From the cell containing the given text, extract its center point as [x, y] coordinate. 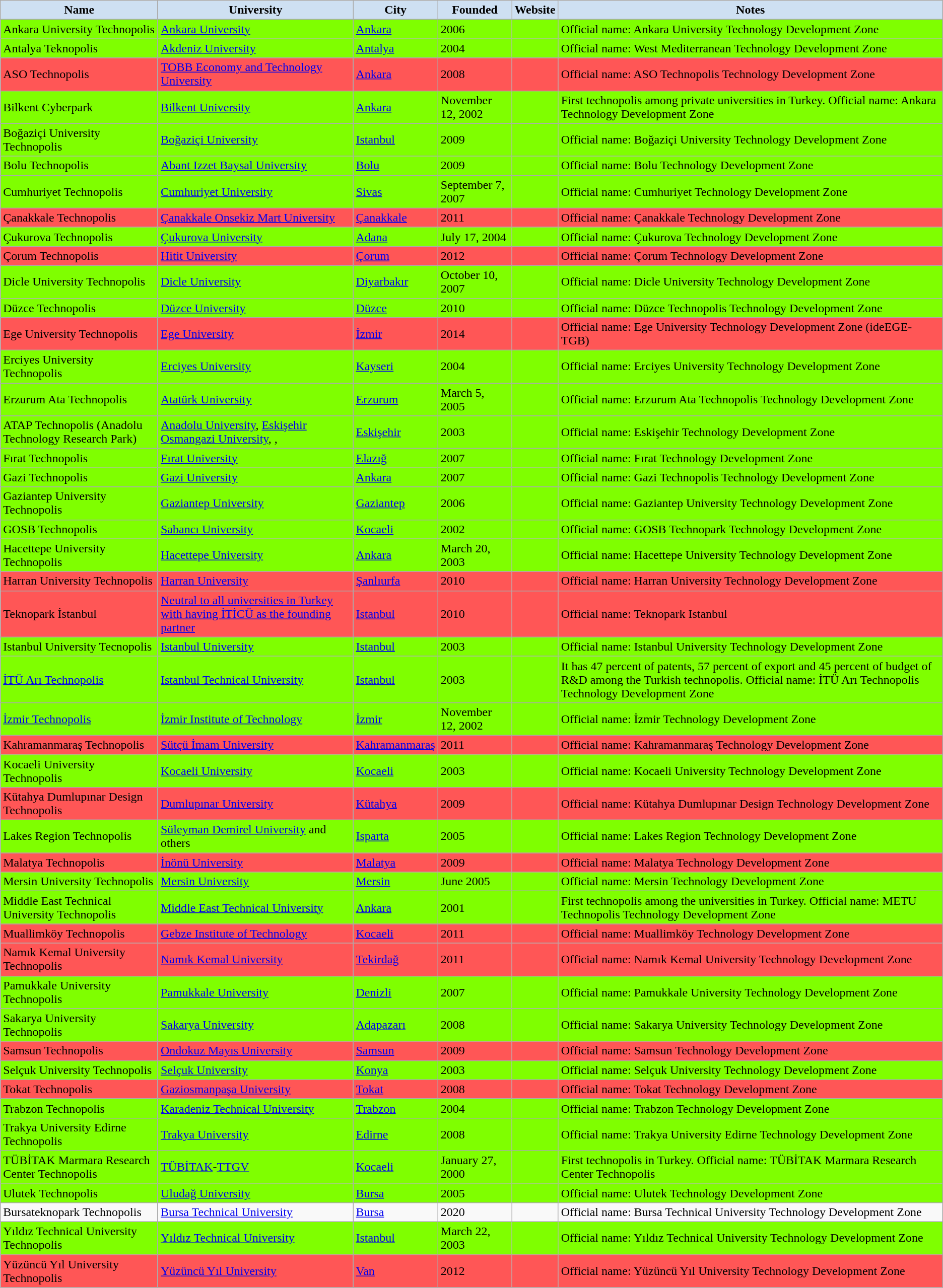
Official name: Ege University Technology Development Zone (ideEGE-TGB) [751, 334]
Notes [751, 10]
First technopolis among the universities in Turkey. Official name: METU Technopolis Technology Development Zone [751, 907]
Çanakkale Onsekiz Mart University [255, 218]
TOBB Economy and Technology University [255, 75]
Ege University Technopolis [80, 334]
Official name: Malatya Technology Development Zone [751, 863]
Official name: Mersin Technology Development Zone [751, 882]
Middle East Technical University [255, 907]
Official name: Erzurum Ata Technopolis Technology Development Zone [751, 400]
Official name: Çukurova Technology Development Zone [751, 237]
Bolu [395, 166]
Sakarya University [255, 1025]
Sabancı University [255, 529]
Bolu Technopolis [80, 166]
Gaziosmanpaşa University [255, 1089]
Çanakkale [395, 218]
Fırat University [255, 458]
June 2005 [475, 882]
İzmir Institute of Technology [255, 719]
Erzurum [395, 400]
Malatya Technopolis [80, 863]
Official name: Gaziantep University Technology Development Zone [751, 504]
Official name: Bursa Technical University Technology Development Zone [751, 1212]
January 27, 2000 [475, 1167]
GOSB Technopolis [80, 529]
Erciyes University Technopolis [80, 367]
Official name: Cumhuriyet Technology Development Zone [751, 191]
Gazi Technopolis [80, 477]
Cumhuriyet University [255, 191]
Official name: Boğaziçi University Technology Development Zone [751, 140]
Tokat [395, 1089]
Official name: Eskişehir Technology Development Zone [751, 432]
Official name: West Mediterranean Technology Development Zone [751, 48]
Official name: Muallimköy Technology Development Zone [751, 934]
Ankara University [255, 29]
Bilkent Cyberpark [80, 107]
Düzce University [255, 308]
Eskişehir [395, 432]
Samsun Technopolis [80, 1051]
Official name: Düzce Technopolis Technology Development Zone [751, 308]
Neutral to all universities in Turkey with having İTİCÜ as the founding partner [255, 614]
Ondokuz Mayıs University [255, 1051]
March 22, 2003 [475, 1239]
Ege University [255, 334]
Name [80, 10]
Official name: Namık Kemal University Technology Development Zone [751, 960]
Tokat Technopolis [80, 1089]
July 17, 2004 [475, 237]
Official name: Erciyes University Technology Development Zone [751, 367]
Boğaziçi University Technopolis [80, 140]
Yüzüncü Yıl University Technopolis [80, 1271]
Namık Kemal University [255, 960]
İTÜ Arı Technopolis [80, 679]
İnönü University [255, 863]
Mersin University Technopolis [80, 882]
Mersin [395, 882]
Dicle University Technopolis [80, 282]
Fırat Technopolis [80, 458]
Antalya [395, 48]
İzmir Technopolis [80, 719]
2001 [475, 907]
Atatürk University [255, 400]
Official name: Fırat Technology Development Zone [751, 458]
Official name: Yüzüncü Yıl University Technology Development Zone [751, 1271]
Sakarya University Technopolis [80, 1025]
Official name: Tokat Technology Development Zone [751, 1089]
Official name: Dicle University Technology Development Zone [751, 282]
Official name: Samsun Technology Development Zone [751, 1051]
March 5, 2005 [475, 400]
Ulutek Technopolis [80, 1193]
Uludağ University [255, 1193]
Official name: İzmir Technology Development Zone [751, 719]
Gaziantep [395, 504]
Trabzon Technopolis [80, 1108]
Kütahya [395, 804]
Selçuk University Technopolis [80, 1070]
Çukurova University [255, 237]
Official name: Kahramanmaraş Technology Development Zone [751, 745]
Official name: Sakarya University Technology Development Zone [751, 1025]
Düzce [395, 308]
Bilkent University [255, 107]
Teknopark İstanbul [80, 614]
Bursa Technical University [255, 1212]
Denizli [395, 992]
Erzurum Ata Technopolis [80, 400]
Edirne [395, 1134]
Akdeniz University [255, 48]
Trakya University [255, 1134]
Tekirdağ [395, 960]
Official name: Pamukkale University Technology Development Zone [751, 992]
March 20, 2003 [475, 555]
Middle East Technical University Technopolis [80, 907]
Van [395, 1271]
Gaziantep University Technopolis [80, 504]
Yüzüncü Yıl University [255, 1271]
Erciyes University [255, 367]
Official name: Ulutek Technology Development Zone [751, 1193]
Namık Kemal University Technopolis [80, 960]
Official name: Ankara University Technology Development Zone [751, 29]
2014 [475, 334]
2002 [475, 529]
Süleyman Demirel University and others [255, 837]
Konya [395, 1070]
Gaziantep University [255, 504]
Pamukkale University Technopolis [80, 992]
Muallimköy Technopolis [80, 934]
Diyarbakır [395, 282]
Harran University Technopolis [80, 581]
Harran University [255, 581]
Official name: Harran University Technology Development Zone [751, 581]
Boğaziçi University [255, 140]
ASO Technopolis [80, 75]
Çukurova Technopolis [80, 237]
Kütahya Dumlupınar Design Technopolis [80, 804]
Çanakkale Technopolis [80, 218]
Mersin University [255, 882]
Yıldız Technical University [255, 1239]
Sütçü İmam University [255, 745]
Sivas [395, 191]
First technopolis among private universities in Turkey. Official name: Ankara Technology Development Zone [751, 107]
Official name: ASO Technopolis Technology Development Zone [751, 75]
2020 [475, 1212]
Gazi University [255, 477]
Adana [395, 237]
Dicle University [255, 282]
Kocaeli University Technopolis [80, 770]
Istanbul Technical University [255, 679]
Official name: Selçuk University Technology Development Zone [751, 1070]
Istanbul University [255, 647]
Adapazarı [395, 1025]
Cumhuriyet Technopolis [80, 191]
Official name: Gazi Technopolis Technology Development Zone [751, 477]
October 10, 2007 [475, 282]
Official name: Hacettepe University Technology Development Zone [751, 555]
September 7, 2007 [475, 191]
Founded [475, 10]
Official name: Yıldız Technical University Technology Development Zone [751, 1239]
Official name: Teknopark Istanbul [751, 614]
Selçuk University [255, 1070]
TÜBİTAK-TTGV [255, 1167]
University [255, 10]
Gebze Institute of Technology [255, 934]
Antalya Teknopolis [80, 48]
First technopolis in Turkey. Official name: TÜBİTAK Marmara Research Center Technopolis [751, 1167]
Kahramanmaraş Technopolis [80, 745]
Official name: Trabzon Technology Development Zone [751, 1108]
Karadeniz Technical University [255, 1108]
Istanbul University Tecnopolis [80, 647]
Dumlupınar University [255, 804]
Kocaeli University [255, 770]
Trakya University Edirne Technopolis [80, 1134]
Lakes Region Technopolis [80, 837]
Hacettepe University Technopolis [80, 555]
Kahramanmaraş [395, 745]
Samsun [395, 1051]
Official name: Çorum Technology Development Zone [751, 256]
Official name: Çanakkale Technology Development Zone [751, 218]
Official name: Trakya University Edirne Technology Development Zone [751, 1134]
ATAP Technopolis (Anadolu Technology Research Park) [80, 432]
Anadolu University, Eskişehir Osmangazi University, , [255, 432]
Official name: Kocaeli University Technology Development Zone [751, 770]
TÜBİTAK Marmara Research Center Technopolis [80, 1167]
Website [535, 10]
Şanlıurfa [395, 581]
Bursateknopark Technopolis [80, 1212]
Düzce Technopolis [80, 308]
Official name: Kütahya Dumlupınar Design Technology Development Zone [751, 804]
City [395, 10]
Official name: GOSB Technopark Technology Development Zone [751, 529]
Elazığ [395, 458]
Hacettepe University [255, 555]
Pamukkale University [255, 992]
Ankara University Technopolis [80, 29]
Çorum Technopolis [80, 256]
Malatya [395, 863]
Official name: Bolu Technology Development Zone [751, 166]
Official name: Istanbul University Technology Development Zone [751, 647]
Çorum [395, 256]
Hitit University [255, 256]
Kayseri [395, 367]
Isparta [395, 837]
Official name: Lakes Region Technology Development Zone [751, 837]
Trabzon [395, 1108]
Abant Izzet Baysal University [255, 166]
Yıldız Technical University Technopolis [80, 1239]
